Detect which cell encompasses the target text, then output its [X, Y] center coordinate. 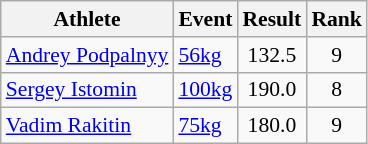
Sergey Istomin [88, 90]
Event [205, 19]
100kg [205, 90]
75kg [205, 126]
Andrey Podpalnyy [88, 55]
Result [272, 19]
Vadim Rakitin [88, 126]
Rank [336, 19]
190.0 [272, 90]
132.5 [272, 55]
56kg [205, 55]
Athlete [88, 19]
8 [336, 90]
180.0 [272, 126]
